Output the [x, y] coordinate of the center of the cell containing the given text.  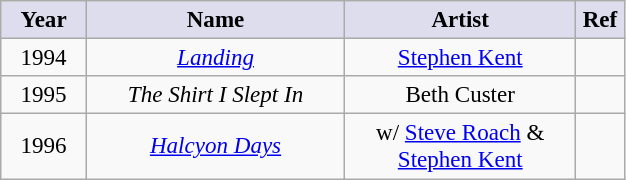
The Shirt I Slept In [215, 95]
Stephen Kent [460, 57]
Year [44, 20]
Name [215, 20]
Halcyon Days [215, 146]
w/ Steve Roach & Stephen Kent [460, 146]
1996 [44, 146]
Artist [460, 20]
Beth Custer [460, 95]
Ref [600, 20]
Landing [215, 57]
1995 [44, 95]
1994 [44, 57]
